Detect which cell encompasses the target text, then output its [X, Y] center coordinate. 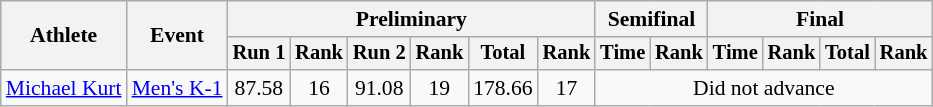
17 [567, 88]
91.08 [380, 88]
Semifinal [651, 19]
87.58 [260, 88]
Preliminary [412, 19]
178.66 [502, 88]
16 [319, 88]
Men's K-1 [178, 88]
Athlete [64, 36]
Run 1 [260, 54]
Final [820, 19]
Event [178, 36]
Michael Kurt [64, 88]
Run 2 [380, 54]
19 [440, 88]
Did not advance [764, 88]
